Detect which cell encompasses the target text, then output its (x, y) center coordinate. 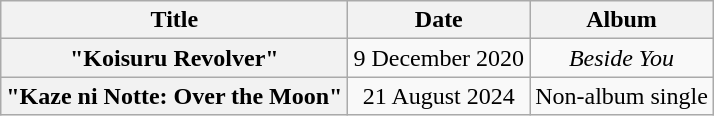
Beside You (622, 58)
Non-album single (622, 96)
Title (174, 20)
21 August 2024 (439, 96)
Date (439, 20)
9 December 2020 (439, 58)
Album (622, 20)
"Koisuru Revolver" (174, 58)
"Kaze ni Notte: Over the Moon" (174, 96)
